Detect which cell encompasses the target text, then output its (X, Y) center coordinate. 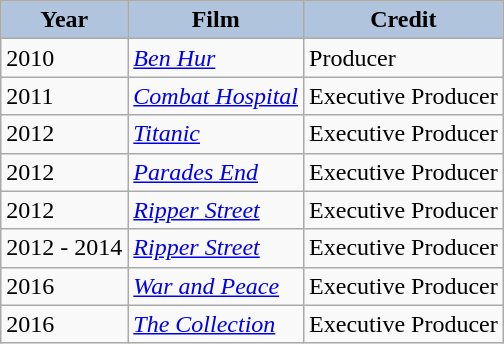
2010 (64, 58)
2011 (64, 96)
War and Peace (216, 286)
Titanic (216, 134)
Ben Hur (216, 58)
Combat Hospital (216, 96)
Film (216, 20)
2012 - 2014 (64, 248)
The Collection (216, 324)
Parades End (216, 172)
Credit (404, 20)
Year (64, 20)
Producer (404, 58)
